Extract the [x, y] coordinate from the center of the cell holding the provided text.  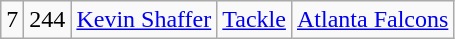
7 [12, 20]
Tackle [254, 20]
244 [48, 20]
Kevin Shaffer [144, 20]
Atlanta Falcons [372, 20]
